Find where the given text appears and provide that cell's center as (x, y) coordinate. 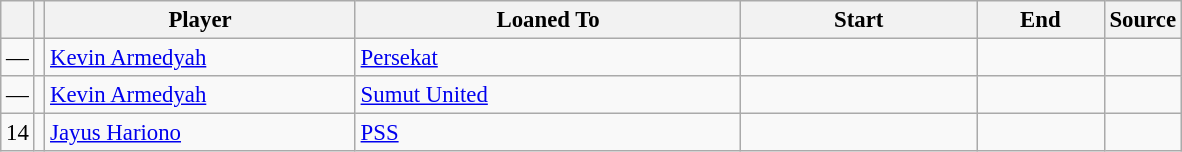
Persekat (548, 58)
Player (200, 20)
14 (18, 133)
PSS (548, 133)
Start (859, 20)
End (1040, 20)
Loaned To (548, 20)
Sumut United (548, 95)
Source (1142, 20)
Jayus Hariono (200, 133)
